Return (X, Y) of the center of cell containing provided text 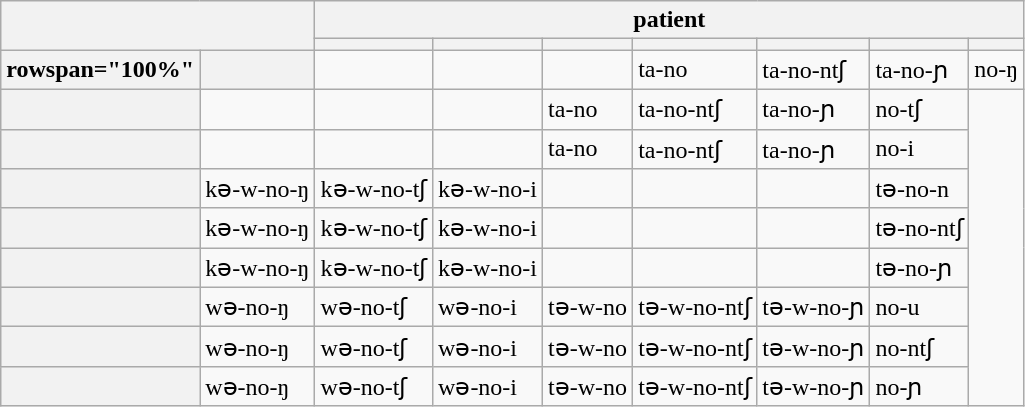
rowspan="100%" (100, 70)
tə-no-n (920, 189)
no-u (920, 307)
no-i (920, 149)
no-tʃ (920, 109)
patient (670, 20)
tə-no-ɲ (920, 268)
tə-no-ntʃ (920, 228)
no-ŋ (996, 70)
no-ntʃ (920, 347)
no-ɲ (920, 386)
